Determine the (X, Y) coordinate at the center of the cell enclosing the given text.  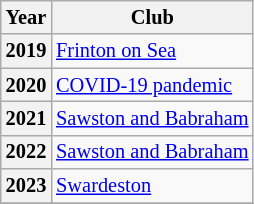
2023 (26, 186)
2020 (26, 85)
2021 (26, 118)
Club (152, 17)
Year (26, 17)
Frinton on Sea (152, 51)
COVID-19 pandemic (152, 85)
2022 (26, 152)
Swardeston (152, 186)
2019 (26, 51)
